Find where the given text appears and provide that cell's center as (X, Y) coordinate. 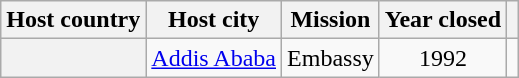
Embassy (331, 58)
Year closed (442, 20)
Host city (214, 20)
Host country (74, 20)
Addis Ababa (214, 58)
Mission (331, 20)
1992 (442, 58)
